Pinpoint the cell where the given text exists, returning its (X, Y) midpoint coordinate. 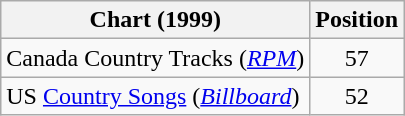
US Country Songs (Billboard) (156, 96)
57 (357, 58)
Chart (1999) (156, 20)
Position (357, 20)
Canada Country Tracks (RPM) (156, 58)
52 (357, 96)
